From the cell containing the given text, extract its center point as [X, Y] coordinate. 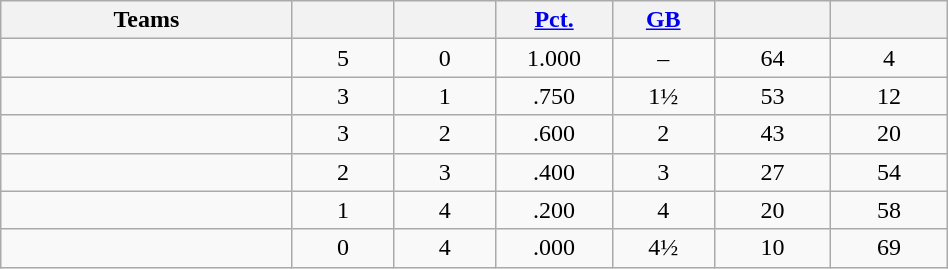
Teams [146, 20]
64 [772, 58]
43 [772, 134]
.600 [554, 134]
27 [772, 172]
4½ [663, 248]
58 [890, 210]
.200 [554, 210]
5 [343, 58]
10 [772, 248]
1.000 [554, 58]
.400 [554, 172]
GB [663, 20]
54 [890, 172]
53 [772, 96]
– [663, 58]
69 [890, 248]
Pct. [554, 20]
12 [890, 96]
.750 [554, 96]
1½ [663, 96]
.000 [554, 248]
